Return the (x, y) coordinate for the center point of the cell that contains the specified text.  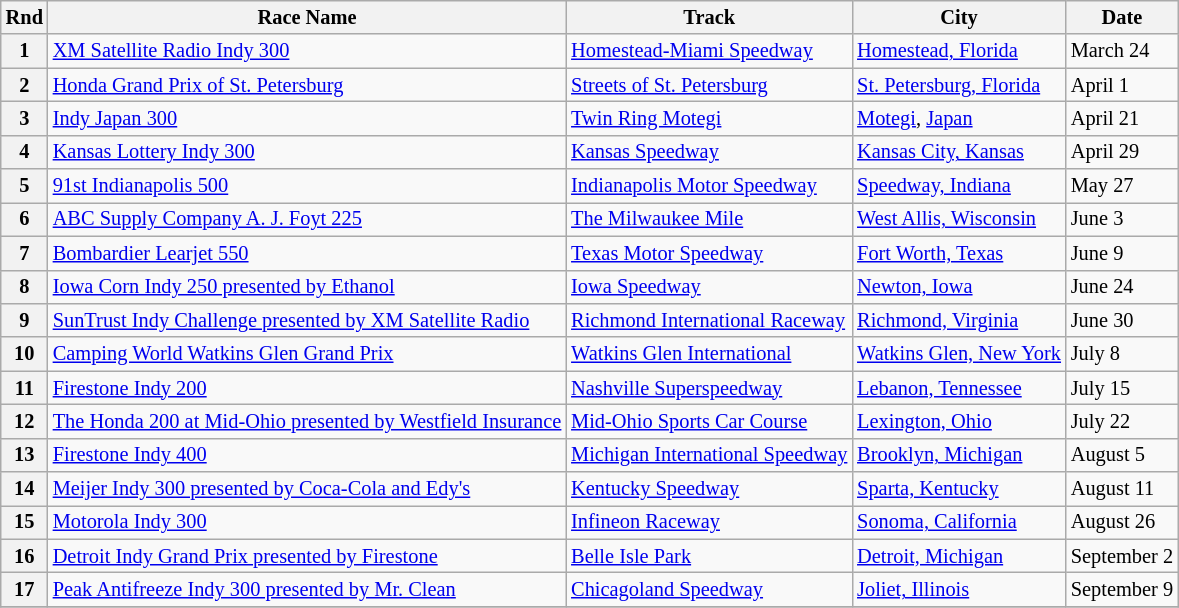
June 24 (1122, 287)
March 24 (1122, 51)
Kansas City, Kansas (959, 152)
4 (24, 152)
6 (24, 219)
Homestead, Florida (959, 51)
August 11 (1122, 489)
April 1 (1122, 85)
11 (24, 388)
7 (24, 253)
Sparta, Kentucky (959, 489)
Firestone Indy 200 (307, 388)
Joliet, Illinois (959, 589)
City (959, 17)
St. Petersburg, Florida (959, 85)
Bombardier Learjet 550 (307, 253)
2 (24, 85)
Watkins Glen International (709, 354)
August 5 (1122, 455)
14 (24, 489)
Indy Japan 300 (307, 118)
Detroit, Michigan (959, 556)
Camping World Watkins Glen Grand Prix (307, 354)
13 (24, 455)
Honda Grand Prix of St. Petersburg (307, 85)
5 (24, 186)
XM Satellite Radio Indy 300 (307, 51)
SunTrust Indy Challenge presented by XM Satellite Radio (307, 320)
91st Indianapolis 500 (307, 186)
Meijer Indy 300 presented by Coca-Cola and Edy's (307, 489)
Date (1122, 17)
July 8 (1122, 354)
Iowa Speedway (709, 287)
Kansas Speedway (709, 152)
Michigan International Speedway (709, 455)
April 21 (1122, 118)
Fort Worth, Texas (959, 253)
Sonoma, California (959, 522)
12 (24, 421)
Chicagoland Speedway (709, 589)
April 29 (1122, 152)
10 (24, 354)
Newton, Iowa (959, 287)
Richmond, Virginia (959, 320)
Motegi, Japan (959, 118)
Watkins Glen, New York (959, 354)
1 (24, 51)
The Honda 200 at Mid-Ohio presented by Westfield Insurance (307, 421)
Peak Antifreeze Indy 300 presented by Mr. Clean (307, 589)
June 3 (1122, 219)
Lexington, Ohio (959, 421)
9 (24, 320)
Twin Ring Motegi (709, 118)
September 2 (1122, 556)
15 (24, 522)
Streets of St. Petersburg (709, 85)
Richmond International Raceway (709, 320)
Speedway, Indiana (959, 186)
17 (24, 589)
June 30 (1122, 320)
West Allis, Wisconsin (959, 219)
Iowa Corn Indy 250 presented by Ethanol (307, 287)
ABC Supply Company A. J. Foyt 225 (307, 219)
Mid-Ohio Sports Car Course (709, 421)
August 26 (1122, 522)
Detroit Indy Grand Prix presented by Firestone (307, 556)
Infineon Raceway (709, 522)
Motorola Indy 300 (307, 522)
3 (24, 118)
Belle Isle Park (709, 556)
June 9 (1122, 253)
July 22 (1122, 421)
Kansas Lottery Indy 300 (307, 152)
Homestead-Miami Speedway (709, 51)
May 27 (1122, 186)
Race Name (307, 17)
Firestone Indy 400 (307, 455)
July 15 (1122, 388)
Track (709, 17)
16 (24, 556)
Texas Motor Speedway (709, 253)
Rnd (24, 17)
Nashville Superspeedway (709, 388)
September 9 (1122, 589)
8 (24, 287)
Brooklyn, Michigan (959, 455)
Kentucky Speedway (709, 489)
The Milwaukee Mile (709, 219)
Indianapolis Motor Speedway (709, 186)
Lebanon, Tennessee (959, 388)
